Search for the cell housing the specified text and yield its [X, Y] center coordinate. 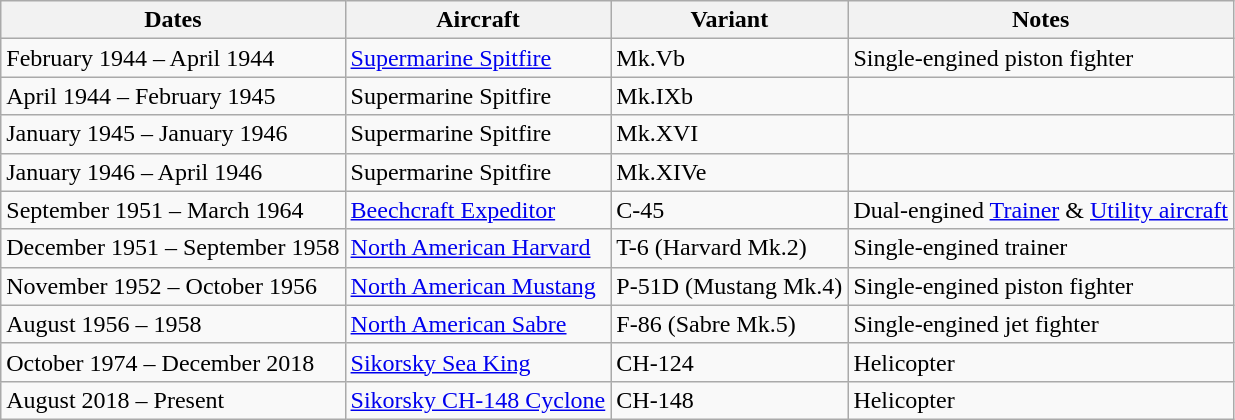
Single-engined jet fighter [1041, 324]
Single-engined trainer [1041, 248]
August 1956 – 1958 [173, 324]
T-6 (Harvard Mk.2) [730, 248]
Mk.XIVe [730, 172]
October 1974 – December 2018 [173, 362]
April 1944 – February 1945 [173, 96]
Notes [1041, 20]
January 1946 – April 1946 [173, 172]
CH-124 [730, 362]
September 1951 – March 1964 [173, 210]
Sikorsky CH-148 Cyclone [478, 400]
North American Mustang [478, 286]
Mk.IXb [730, 96]
Variant [730, 20]
February 1944 – April 1944 [173, 58]
North American Harvard [478, 248]
Dual-engined Trainer & Utility aircraft [1041, 210]
November 1952 – October 1956 [173, 286]
Beechcraft Expeditor [478, 210]
CH-148 [730, 400]
C-45 [730, 210]
Aircraft [478, 20]
December 1951 – September 1958 [173, 248]
Mk.XVI [730, 134]
January 1945 – January 1946 [173, 134]
Sikorsky Sea King [478, 362]
August 2018 – Present [173, 400]
Dates [173, 20]
F-86 (Sabre Mk.5) [730, 324]
Mk.Vb [730, 58]
North American Sabre [478, 324]
P-51D (Mustang Mk.4) [730, 286]
